Scan for the cell matching the given text and deliver its (x, y) coordinate at center. 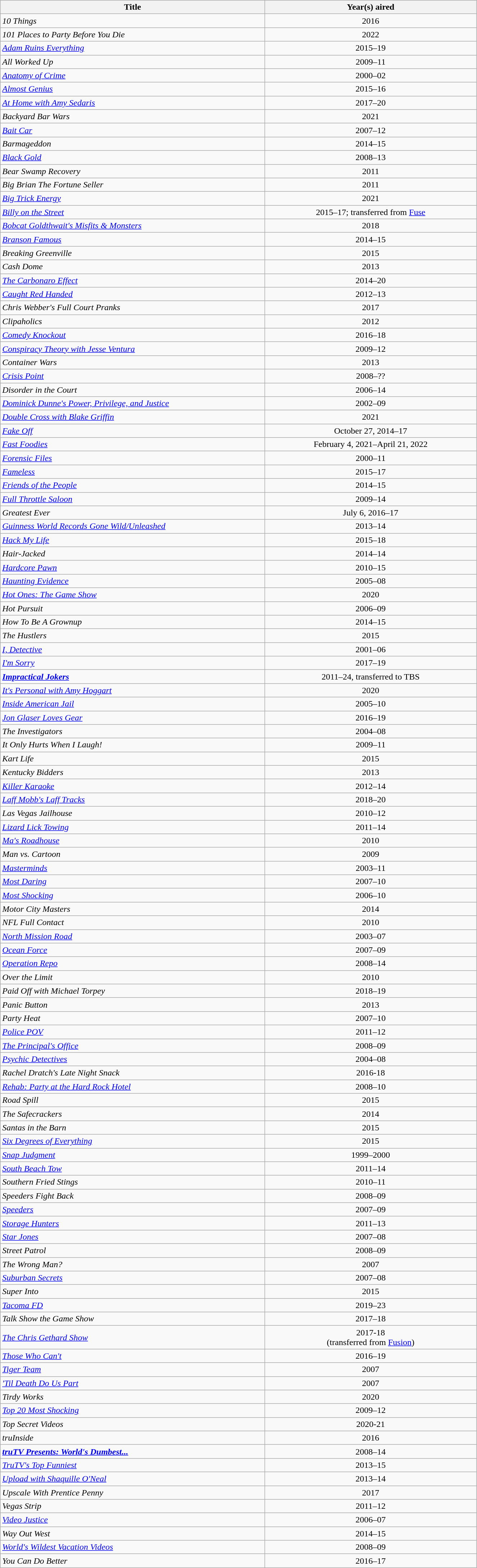
The Wrong Man? (133, 1264)
Caught Red Handed (133, 294)
2006–10 (371, 895)
2003–07 (371, 936)
2013–15 (371, 1465)
Police POV (133, 1032)
Over the Limit (133, 977)
Tirdy Works (133, 1397)
Lizard Lick Towing (133, 827)
Ocean Force (133, 950)
2022 (371, 34)
2006–07 (371, 1520)
2008–10 (371, 1087)
Talk Show the Game Show (133, 1319)
How To Be A Grownup (133, 622)
Forensic Files (133, 458)
10 Things (133, 21)
All Worked Up (133, 62)
Party Heat (133, 1018)
Fake Off (133, 431)
2014–20 (371, 280)
Suburban Secrets (133, 1278)
2016–17 (371, 1561)
2000–02 (371, 75)
Adam Ruins Everything (133, 48)
Way Out West (133, 1534)
Most Shocking (133, 895)
2001–06 (371, 649)
Top Secret Videos (133, 1424)
It's Personal with Amy Hoggart (133, 690)
Masterminds (133, 868)
2011–13 (371, 1223)
Tacoma FD (133, 1305)
Hot Ones: The Game Show (133, 594)
Street Patrol (133, 1250)
Hack My Life (133, 540)
Cash Dome (133, 267)
I'm Sorry (133, 663)
I, Detective (133, 649)
Clipaholics (133, 321)
truInside (133, 1438)
Most Daring (133, 882)
2011–24, transferred to TBS (371, 677)
Jon Glaser Loves Gear (133, 718)
2020-21 (371, 1424)
The Chris Gethard Show (133, 1338)
2005–10 (371, 704)
Motor City Masters (133, 909)
Double Cross with Blake Griffin (133, 417)
1999–2000 (371, 1155)
2016-18 (371, 1073)
Storage Hunters (133, 1223)
Speeders Fight Back (133, 1196)
Southern Fried Stings (133, 1182)
2014–14 (371, 554)
2010–11 (371, 1182)
2008–?? (371, 376)
The Principal's Office (133, 1046)
Rehab: Party at the Hard Rock Hotel (133, 1087)
2015–16 (371, 89)
Vegas Strip (133, 1506)
Full Throttle Saloon (133, 499)
Big Trick Energy (133, 199)
2019–23 (371, 1305)
Paid Off with Michael Torpey (133, 991)
Fast Foodies (133, 444)
South Beach Tow (133, 1168)
Road Spill (133, 1100)
Guinness World Records Gone Wild/Unleashed (133, 526)
Anatomy of Crime (133, 75)
Upscale With Prentice Penny (133, 1492)
Fameless (133, 472)
2002–09 (371, 403)
Those Who Can't (133, 1356)
2015–17 (371, 472)
Impractical Jokers (133, 677)
2015–19 (371, 48)
Star Jones (133, 1237)
It Only Hurts When I Laugh! (133, 745)
Billy on the Street (133, 212)
2018–19 (371, 991)
Big Brian The Fortune Seller (133, 185)
Title (133, 7)
Branson Famous (133, 239)
Container Wars (133, 362)
The Safecrackers (133, 1114)
Laff Mobb's Laff Tracks (133, 799)
At Home with Amy Sedaris (133, 103)
Backyard Bar Wars (133, 116)
2010–12 (371, 813)
Las Vegas Jailhouse (133, 813)
Upload with Shaquille O'Neal (133, 1479)
Rachel Dratch's Late Night Snack (133, 1073)
Haunting Evidence (133, 581)
Almost Genius (133, 89)
Kart Life (133, 759)
Crisis Point (133, 376)
2016–18 (371, 335)
Video Justice (133, 1520)
NFL Full Contact (133, 923)
2009–14 (371, 499)
The Investigators (133, 731)
2012 (371, 321)
Bait Car (133, 130)
2017–20 (371, 103)
Top 20 Most Shocking (133, 1410)
Panic Button (133, 1004)
Inside American Jail (133, 704)
2012–13 (371, 294)
The Hustlers (133, 636)
February 4, 2021–April 21, 2022 (371, 444)
2010–15 (371, 567)
Man vs. Cartoon (133, 854)
2006–14 (371, 389)
Tiger Team (133, 1369)
Year(s) aired (371, 7)
2005–08 (371, 581)
Hot Pursuit (133, 608)
Killer Karaoke (133, 786)
2015–17; transferred from Fuse (371, 212)
You Can Do Better (133, 1561)
Ma's Roadhouse (133, 841)
2017–19 (371, 663)
Bear Swamp Recovery (133, 171)
2009 (371, 854)
Disorder in the Court (133, 389)
Psychic Detectives (133, 1059)
'Til Death Do Us Part (133, 1383)
Barmageddon (133, 144)
Black Gold (133, 157)
Santas in the Barn (133, 1128)
The Carbonaro Effect (133, 280)
Speeders (133, 1209)
World's Wildest Vacation Videos (133, 1547)
2012–14 (371, 786)
2000–11 (371, 458)
Greatest Ever (133, 513)
Dominick Dunne's Power, Privilege, and Justice (133, 403)
Comedy Knockout (133, 335)
Conspiracy Theory with Jesse Ventura (133, 349)
2018–20 (371, 799)
2017–18 (371, 1319)
Super Into (133, 1292)
Breaking Greenville (133, 253)
July 6, 2016–17 (371, 513)
2008–13 (371, 157)
2017-18(transferred from Fusion) (371, 1338)
Bobcat Goldthwait's Misfits & Monsters (133, 226)
October 27, 2014–17 (371, 431)
101 Places to Party Before You Die (133, 34)
TruTV's Top Funniest (133, 1465)
Snap Judgment (133, 1155)
2018 (371, 226)
Chris Webber's Full Court Pranks (133, 308)
Friends of the People (133, 485)
truTV Presents: World's Dumbest... (133, 1451)
2006–09 (371, 608)
Operation Repo (133, 963)
Six Degrees of Everything (133, 1141)
North Mission Road (133, 936)
Hardcore Pawn (133, 567)
Kentucky Bidders (133, 772)
Hair-Jacked (133, 554)
2015–18 (371, 540)
2003–11 (371, 868)
2007–12 (371, 130)
